For the text-containing cell, return its midpoint in [X, Y] coordinate format. 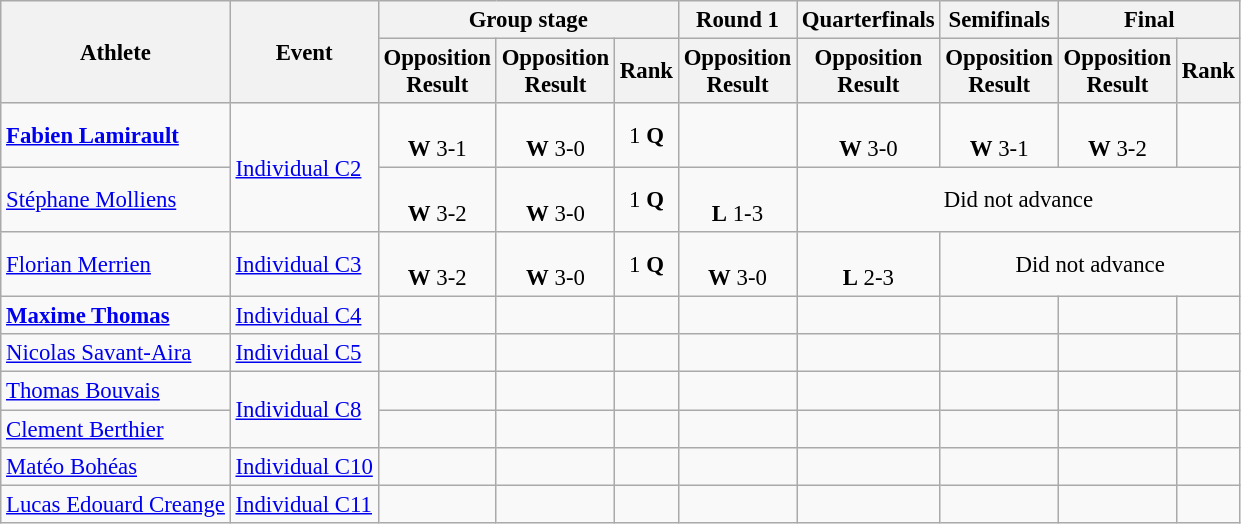
Stéphane Molliens [116, 200]
Quarterfinals [868, 20]
Final [1149, 20]
Individual C10 [304, 466]
Individual C2 [304, 168]
Group stage [528, 20]
Semifinals [999, 20]
Clement Berthier [116, 429]
Fabien Lamirault [116, 136]
Event [304, 52]
Matéo Bohéas [116, 466]
L 1-3 [737, 200]
Florian Merrien [116, 264]
Round 1 [737, 20]
Individual C8 [304, 410]
Individual C3 [304, 264]
Athlete [116, 52]
Maxime Thomas [116, 316]
L 2-3 [868, 264]
Individual C4 [304, 316]
Thomas Bouvais [116, 391]
Lucas Edouard Creange [116, 504]
Individual C11 [304, 504]
Individual C5 [304, 353]
Nicolas Savant-Aira [116, 353]
